Provide the [x, y] coordinate of the cell's center where the given text is located.  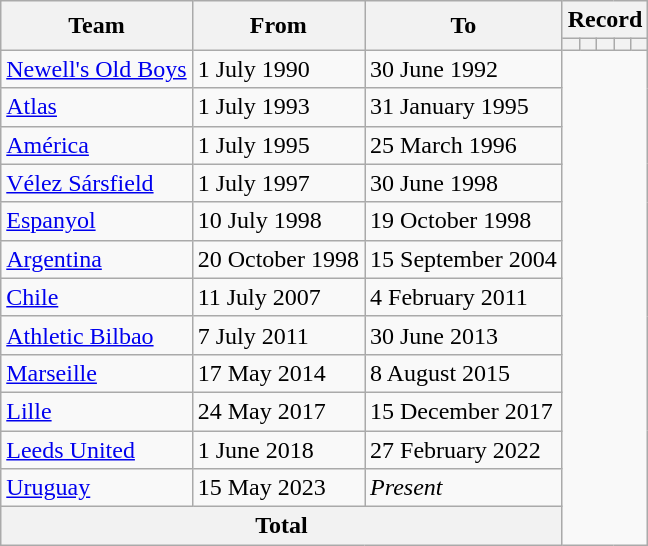
Uruguay [96, 488]
19 October 1998 [463, 221]
Atlas [96, 107]
8 August 2015 [463, 373]
24 May 2017 [278, 411]
15 May 2023 [278, 488]
Lille [96, 411]
Marseille [96, 373]
1 July 1995 [278, 145]
Newell's Old Boys [96, 69]
1 June 2018 [278, 449]
30 June 1998 [463, 183]
11 July 2007 [278, 297]
1 July 1993 [278, 107]
To [463, 26]
27 February 2022 [463, 449]
Team [96, 26]
1 July 1990 [278, 69]
10 July 1998 [278, 221]
Leeds United [96, 449]
Total [282, 526]
From [278, 26]
17 May 2014 [278, 373]
Chile [96, 297]
31 January 1995 [463, 107]
Record [605, 20]
7 July 2011 [278, 335]
15 December 2017 [463, 411]
1 July 1997 [278, 183]
30 June 2013 [463, 335]
Argentina [96, 259]
20 October 1998 [278, 259]
30 June 1992 [463, 69]
Present [463, 488]
4 February 2011 [463, 297]
Espanyol [96, 221]
América [96, 145]
25 March 1996 [463, 145]
Vélez Sársfield [96, 183]
15 September 2004 [463, 259]
Athletic Bilbao [96, 335]
